Find where the given text appears and provide that cell's center as [x, y] coordinate. 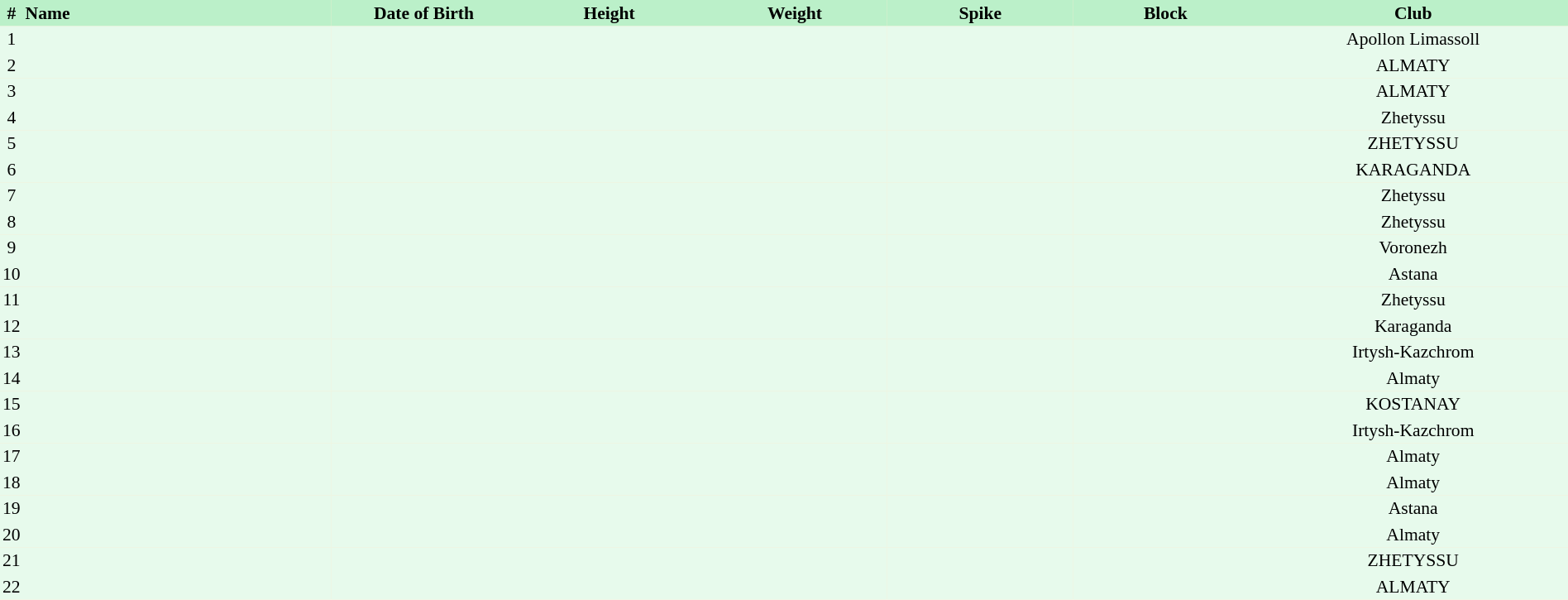
Date of Birth [423, 13]
Karaganda [1413, 326]
Spike [980, 13]
22 [12, 587]
2 [12, 65]
Voronezh [1413, 248]
Block [1165, 13]
KOSTANAY [1413, 404]
Club [1413, 13]
17 [12, 457]
Name [177, 13]
KARAGANDA [1413, 170]
7 [12, 195]
12 [12, 326]
6 [12, 170]
11 [12, 300]
8 [12, 222]
16 [12, 430]
Weight [795, 13]
14 [12, 378]
19 [12, 508]
Height [609, 13]
21 [12, 561]
9 [12, 248]
# [12, 13]
15 [12, 404]
18 [12, 482]
20 [12, 535]
5 [12, 144]
4 [12, 118]
10 [12, 274]
Apollon Limassoll [1413, 40]
1 [12, 40]
13 [12, 353]
3 [12, 91]
